Search for the cell housing the specified text and yield its [x, y] center coordinate. 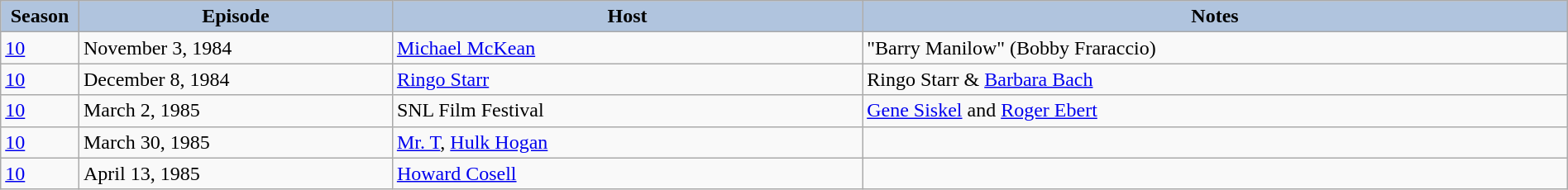
December 8, 1984 [235, 79]
Episode [235, 17]
Mr. T, Hulk Hogan [627, 142]
November 3, 1984 [235, 48]
SNL Film Festival [627, 111]
"Barry Manilow" (Bobby Fraraccio) [1216, 48]
Ringo Starr [627, 79]
Notes [1216, 17]
Michael McKean [627, 48]
March 30, 1985 [235, 142]
March 2, 1985 [235, 111]
Gene Siskel and Roger Ebert [1216, 111]
April 13, 1985 [235, 173]
Ringo Starr & Barbara Bach [1216, 79]
Season [40, 17]
Howard Cosell [627, 173]
Host [627, 17]
